For the text-containing cell, return its midpoint in (x, y) coordinate format. 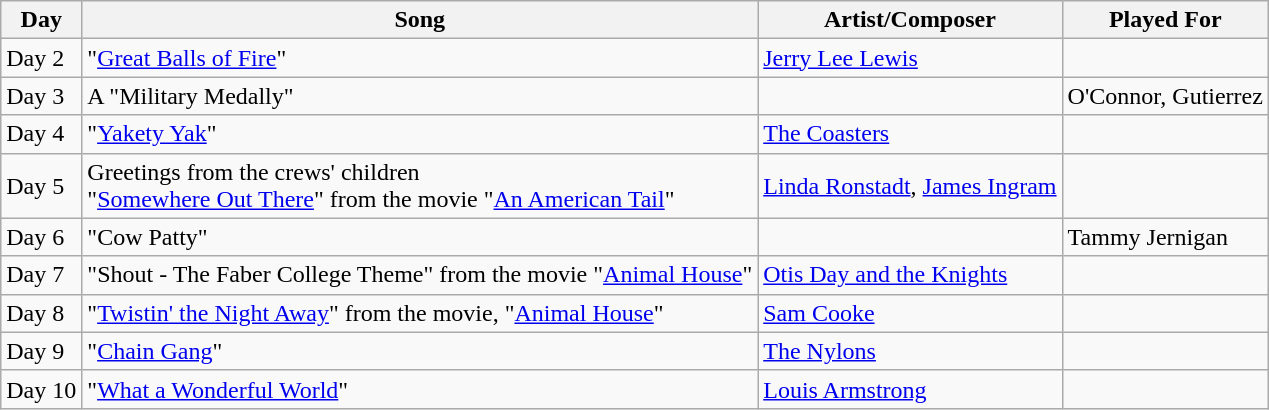
Jerry Lee Lewis (910, 58)
"Twistin' the Night Away" from the movie, "Animal House" (420, 313)
"Chain Gang" (420, 351)
Linda Ronstadt, James Ingram (910, 186)
Louis Armstrong (910, 389)
"Yakety Yak" (420, 134)
Day 4 (42, 134)
Day (42, 20)
"What a Wonderful World" (420, 389)
Sam Cooke (910, 313)
Played For (1165, 20)
Artist/Composer (910, 20)
Greetings from the crews' children "Somewhere Out There" from the movie "An American Tail" (420, 186)
"Cow Patty" (420, 237)
Day 8 (42, 313)
Day 10 (42, 389)
The Coasters (910, 134)
The Nylons (910, 351)
Day 6 (42, 237)
A "Military Medally" (420, 96)
"Great Balls of Fire" (420, 58)
Song (420, 20)
Otis Day and the Knights (910, 275)
Day 3 (42, 96)
Tammy Jernigan (1165, 237)
Day 9 (42, 351)
O'Connor, Gutierrez (1165, 96)
Day 2 (42, 58)
Day 7 (42, 275)
Day 5 (42, 186)
"Shout - The Faber College Theme" from the movie "Animal House" (420, 275)
